For the text-containing cell, return its midpoint in (X, Y) coordinate format. 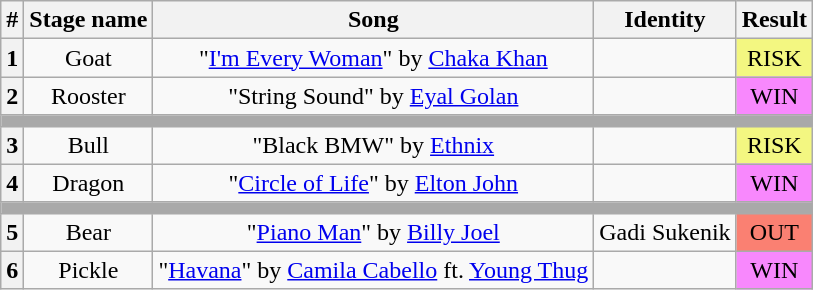
"Havana" by Camila Cabello ft. Young Thug (374, 270)
Result (774, 20)
Song (374, 20)
"String Sound" by Eyal Golan (374, 96)
Pickle (88, 270)
Gadi Sukenik (665, 232)
2 (12, 96)
"I'm Every Woman" by Chaka Khan (374, 58)
1 (12, 58)
3 (12, 145)
"Circle of Life" by Elton John (374, 183)
Identity (665, 20)
"Piano Man" by Billy Joel (374, 232)
Stage name (88, 20)
Bear (88, 232)
Dragon (88, 183)
5 (12, 232)
Bull (88, 145)
# (12, 20)
Rooster (88, 96)
Goat (88, 58)
"Black BMW" by Ethnix (374, 145)
OUT (774, 232)
4 (12, 183)
6 (12, 270)
